Find where the given text appears and provide that cell's center as [x, y] coordinate. 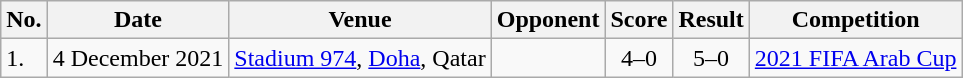
Result [711, 20]
4 December 2021 [138, 58]
Stadium 974, Doha, Qatar [360, 58]
Competition [856, 20]
Date [138, 20]
2021 FIFA Arab Cup [856, 58]
4–0 [639, 58]
1. [24, 58]
Venue [360, 20]
No. [24, 20]
Score [639, 20]
5–0 [711, 58]
Opponent [548, 20]
